Output the [X, Y] coordinate of the center of the cell containing the given text.  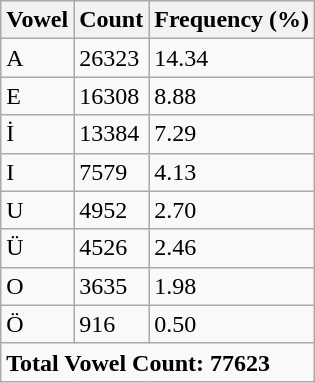
13384 [112, 134]
O [38, 286]
Frequency (%) [232, 20]
3635 [112, 286]
İ [38, 134]
916 [112, 324]
U [38, 210]
8.88 [232, 96]
2.46 [232, 248]
Ü [38, 248]
0.50 [232, 324]
7.29 [232, 134]
26323 [112, 58]
Ö [38, 324]
14.34 [232, 58]
E [38, 96]
2.70 [232, 210]
4526 [112, 248]
4952 [112, 210]
Count [112, 20]
7579 [112, 172]
Total Vowel Count: 77623 [158, 362]
I [38, 172]
4.13 [232, 172]
Vowel [38, 20]
16308 [112, 96]
1.98 [232, 286]
A [38, 58]
